Return (X, Y) of the center of cell containing provided text 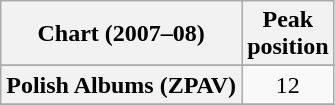
Peakposition (288, 34)
12 (288, 85)
Polish Albums (ZPAV) (122, 85)
Chart (2007–08) (122, 34)
